Return the (X, Y) coordinate for the center point of the cell that contains the specified text.  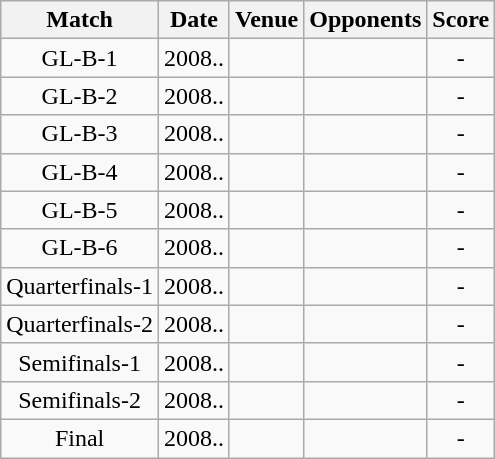
Venue (266, 20)
Date (194, 20)
Match (80, 20)
GL-B-3 (80, 134)
Quarterfinals-1 (80, 286)
Score (461, 20)
GL-B-2 (80, 96)
Semifinals-1 (80, 362)
Quarterfinals-2 (80, 324)
Semifinals-2 (80, 400)
Opponents (366, 20)
GL-B-4 (80, 172)
GL-B-6 (80, 248)
GL-B-5 (80, 210)
Final (80, 438)
GL-B-1 (80, 58)
